Output the [x, y] coordinate of the center of the cell containing the given text.  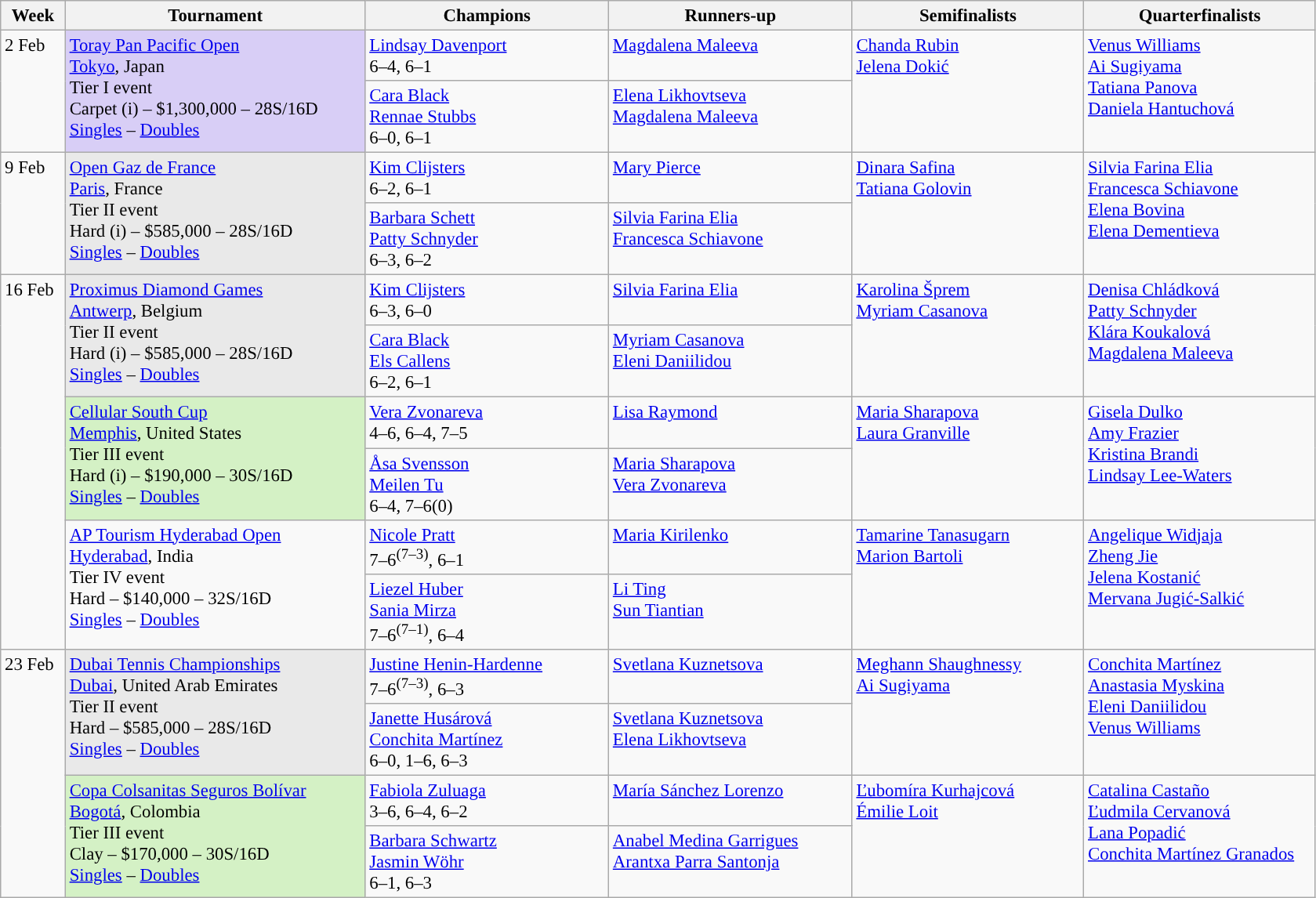
Anabel Medina Garrigues Arantxa Parra Santonja [731, 862]
Cellular South Cup Memphis, United States Tier III event Hard (i) – $190,000 – 30S/16DSingles – Doubles [215, 458]
9 Feb [33, 214]
Tamarine Tanasugarn Marion Bartoli [968, 585]
Cara Black Rennae Stubbs6–0, 6–1 [488, 117]
Svetlana Kuznetsova Elena Likhovtseva [731, 740]
Ľubomíra Kurhajcová Émilie Loit [968, 836]
Liezel Huber Sania Mirza7–6(7–1), 6–4 [488, 611]
Tournament [215, 16]
Justine Henin-Hardenne 7–6(7–3), 6–3 [488, 677]
Maria Sharapova Vera Zvonareva [731, 484]
Runners-up [731, 16]
Lisa Raymond [731, 423]
Nicole Pratt 7–6(7–3), 6–1 [488, 547]
Toray Pan Pacific Open Tokyo, Japan Tier I event Carpet (i) – $1,300,000 – 28S/16DSingles – Doubles [215, 92]
Li Ting Sun Tiantian [731, 611]
Venus Williams Ai Sugiyama Tatiana Panova Daniela Hantuchová [1200, 92]
Champions [488, 16]
Lindsay Davenport 6–4, 6–1 [488, 56]
Barbara Schwartz Jasmin Wöhr6–1, 6–3 [488, 862]
Quarterfinalists [1200, 16]
Catalina Castaño Ľudmila Cervanová Lana Popadić Conchita Martínez Granados [1200, 836]
María Sánchez Lorenzo [731, 801]
Karolina Šprem Myriam Casanova [968, 336]
Chanda Rubin Jelena Dokić [968, 92]
Mary Pierce [731, 179]
Svetlana Kuznetsova [731, 677]
Week [33, 16]
Barbara Schett Patty Schnyder6–3, 6–2 [488, 239]
Maria Kirilenko [731, 547]
2 Feb [33, 92]
16 Feb [33, 462]
Proximus Diamond Games Antwerp, Belgium Tier II event Hard (i) – $585,000 – 28S/16DSingles – Doubles [215, 336]
Conchita Martínez Anastasia Myskina Eleni Daniilidou Venus Williams [1200, 713]
Dubai Tennis Championships Dubai, United Arab Emirates Tier II event Hard – $585,000 – 28S/16DSingles – Doubles [215, 713]
Silvia Farina Elia Francesca Schiavone Elena Bovina Elena Dementieva [1200, 214]
Silvia Farina Elia [731, 301]
Angelique Widjaja Zheng Jie Jelena Kostanić Mervana Jugić-Salkić [1200, 585]
Magdalena Maleeva [731, 56]
Copa Colsanitas Seguros Bolívar Bogotá, Colombia Tier III event Clay – $170,000 – 30S/16DSingles – Doubles [215, 836]
Janette Husárová Conchita Martínez6–0, 1–6, 6–3 [488, 740]
Semifinalists [968, 16]
Kim Clijsters 6–3, 6–0 [488, 301]
23 Feb [33, 774]
Kim Clijsters 6–2, 6–1 [488, 179]
Meghann Shaughnessy Ai Sugiyama [968, 713]
Vera Zvonareva 4–6, 6–4, 7–5 [488, 423]
Åsa Svensson Meilen Tu6–4, 7–6(0) [488, 484]
Myriam Casanova Eleni Daniilidou [731, 362]
Fabiola Zuluaga 3–6, 6–4, 6–2 [488, 801]
Gisela Dulko Amy Frazier Kristina Brandi Lindsay Lee-Waters [1200, 458]
Silvia Farina Elia Francesca Schiavone [731, 239]
Denisa Chládková Patty Schnyder Klára Koukalová Magdalena Maleeva [1200, 336]
Dinara Safina Tatiana Golovin [968, 214]
AP Tourism Hyderabad Open Hyderabad, India Tier IV event Hard – $140,000 – 32S/16DSingles – Doubles [215, 585]
Open Gaz de France Paris, France Tier II event Hard (i) – $585,000 – 28S/16DSingles – Doubles [215, 214]
Maria Sharapova Laura Granville [968, 458]
Cara Black Els Callens6–2, 6–1 [488, 362]
Elena Likhovtseva Magdalena Maleeva [731, 117]
